Extract the (X, Y) coordinate from the center of the cell holding the provided text.  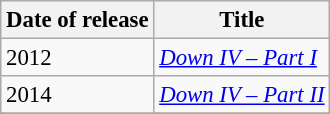
2014 (78, 95)
Date of release (78, 20)
Down IV – Part I (242, 58)
2012 (78, 58)
Down IV – Part II (242, 95)
Title (242, 20)
